Return the (x, y) coordinate for the center point of the cell that contains the specified text.  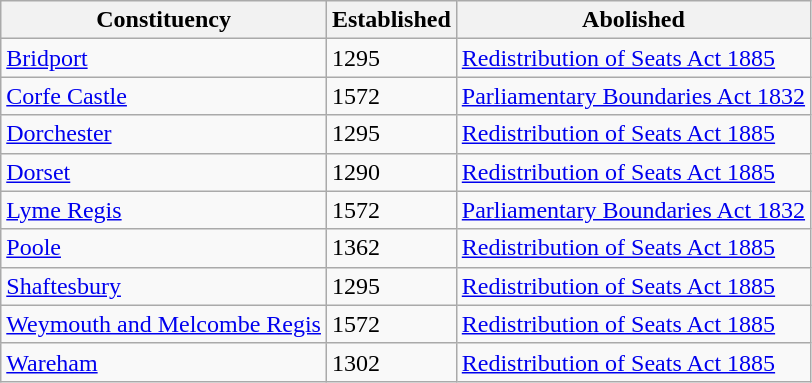
Poole (164, 248)
Weymouth and Melcombe Regis (164, 324)
Dorchester (164, 134)
1362 (391, 248)
Bridport (164, 58)
Constituency (164, 20)
1290 (391, 172)
Abolished (633, 20)
Lyme Regis (164, 210)
Dorset (164, 172)
Wareham (164, 362)
Shaftesbury (164, 286)
Corfe Castle (164, 96)
1302 (391, 362)
Established (391, 20)
